Return the (X, Y) coordinate for the center point of the cell that contains the specified text.  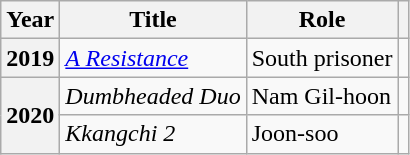
Joon-soo (322, 134)
Kkangchi 2 (153, 134)
Nam Gil-hoon (322, 96)
2019 (30, 58)
A Resistance (153, 58)
2020 (30, 115)
Year (30, 20)
Dumbheaded Duo (153, 96)
Role (322, 20)
South prisoner (322, 58)
Title (153, 20)
